Pinpoint the cell where the given text exists, returning its [x, y] midpoint coordinate. 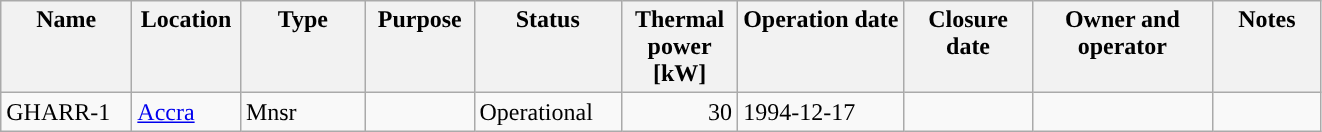
Name [66, 47]
Operational [548, 112]
Owner and operator [1122, 47]
30 [680, 112]
Purpose [420, 47]
GHARR-1 [66, 112]
Notes [1268, 47]
Location [186, 47]
Accra [186, 112]
Thermal power [kW] [680, 47]
1994-12-17 [821, 112]
Status [548, 47]
Type [302, 47]
Operation date [821, 47]
Closure date [968, 47]
Mnsr [302, 112]
